Provide the (x, y) coordinate of the cell's center where the given text is located.  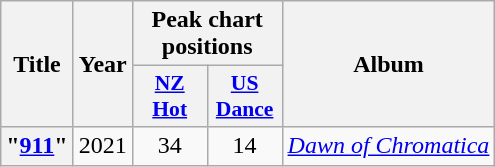
14 (244, 146)
USDance (244, 96)
"911" (37, 146)
34 (170, 146)
Dawn of Chromatica (388, 146)
Album (388, 64)
2021 (102, 146)
Year (102, 64)
Peak chart positions (207, 34)
Title (37, 64)
NZHot (170, 96)
